Pinpoint the cell where the given text exists, returning its [X, Y] midpoint coordinate. 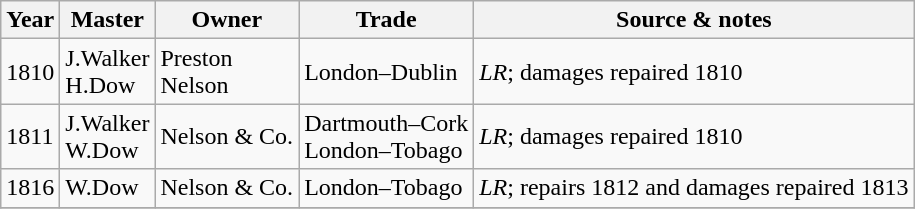
Year [30, 20]
Owner [227, 20]
Source & notes [694, 20]
Trade [386, 20]
London–Dublin [386, 72]
Dartmouth–CorkLondon–Tobago [386, 136]
1816 [30, 188]
LR; repairs 1812 and damages repaired 1813 [694, 188]
J.WalkerH.Dow [108, 72]
1811 [30, 136]
Master [108, 20]
W.Dow [108, 188]
J.WalkerW.Dow [108, 136]
1810 [30, 72]
PrestonNelson [227, 72]
London–Tobago [386, 188]
